Find where the given text appears and provide that cell's center as (x, y) coordinate. 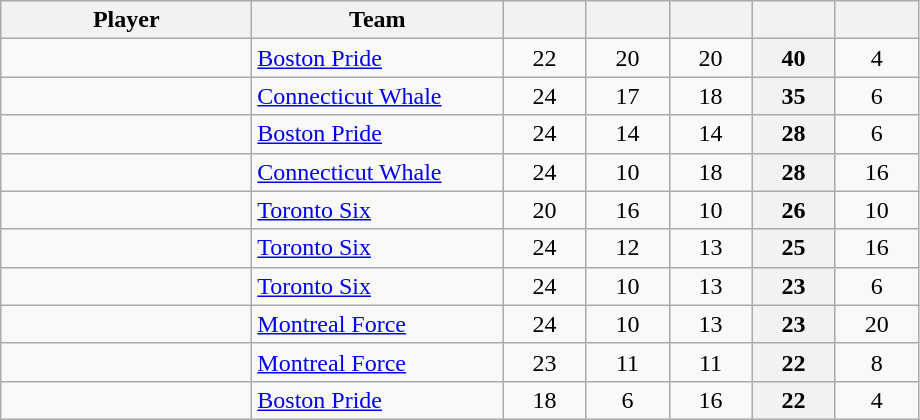
35 (794, 96)
40 (794, 58)
25 (794, 248)
12 (628, 248)
Player (126, 20)
26 (794, 210)
Team (378, 20)
17 (628, 96)
8 (876, 362)
